Identify which cell holds the provided text, then report its [X, Y] central coordinate. 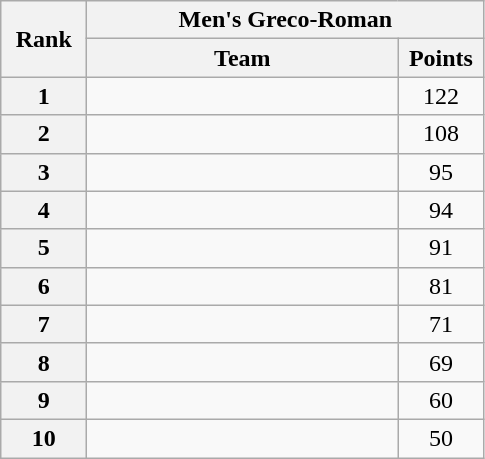
71 [441, 324]
91 [441, 248]
1 [44, 96]
81 [441, 286]
6 [44, 286]
3 [44, 172]
10 [44, 438]
8 [44, 362]
69 [441, 362]
Men's Greco-Roman [286, 20]
50 [441, 438]
Points [441, 58]
108 [441, 134]
2 [44, 134]
Rank [44, 39]
94 [441, 210]
9 [44, 400]
60 [441, 400]
122 [441, 96]
4 [44, 210]
5 [44, 248]
95 [441, 172]
7 [44, 324]
Team [242, 58]
